Search for the cell housing the specified text and yield its (X, Y) center coordinate. 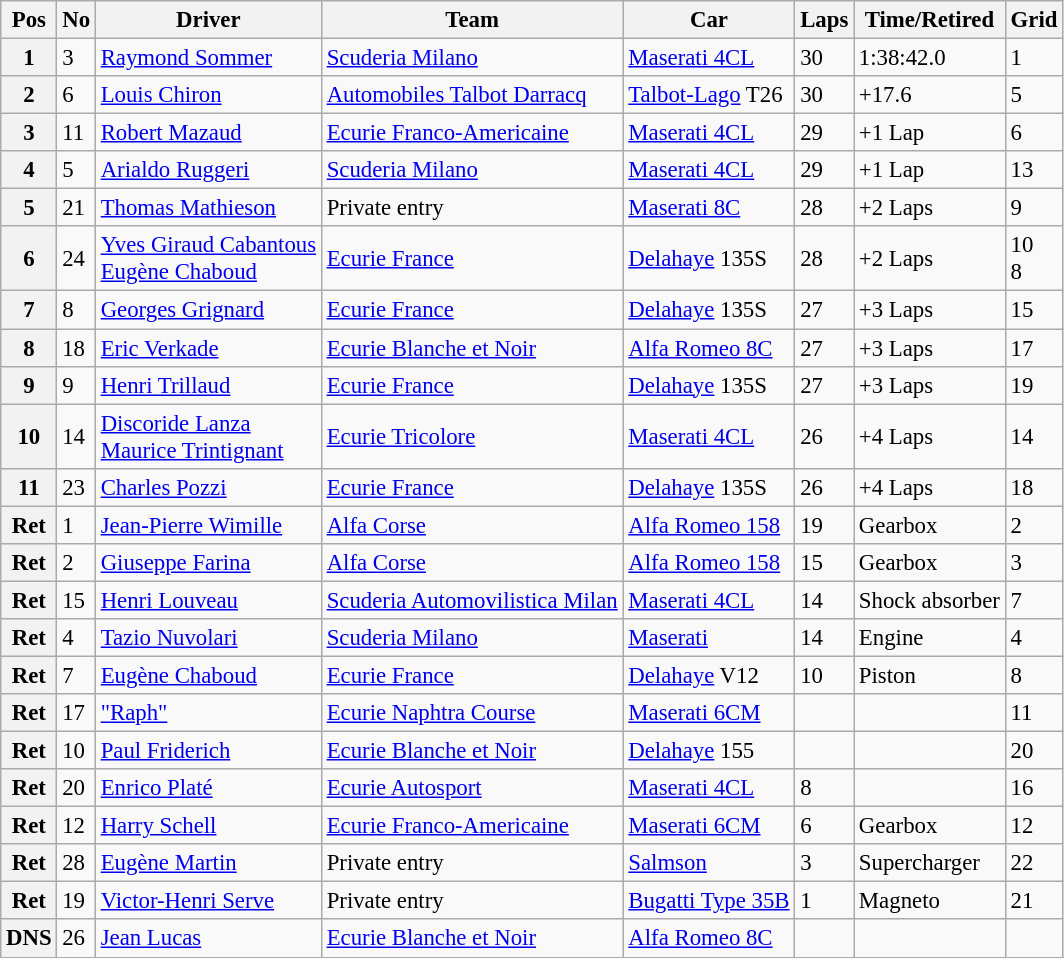
Shock absorber (930, 600)
Arialdo Ruggeri (208, 170)
Engine (930, 638)
Magneto (930, 901)
Eric Verkade (208, 348)
Scuderia Automovilistica Milan (472, 600)
Henri Louveau (208, 600)
Henri Trillaud (208, 385)
Maserati (709, 638)
22 (1034, 863)
Piston (930, 675)
Tazio Nuvolari (208, 638)
Paul Friderich (208, 751)
Eugène Chaboud (208, 675)
Bugatti Type 35B (709, 901)
Talbot-Lago T26 (709, 95)
Georges Grignard (208, 310)
Laps (824, 20)
+17.6 (930, 95)
Yves Giraud Cabantous Eugène Chaboud (208, 258)
Driver (208, 20)
Ecurie Naphtra Course (472, 713)
23 (76, 487)
Jean-Pierre Wimille (208, 525)
108 (1034, 258)
Eugène Martin (208, 863)
Delahaye V12 (709, 675)
13 (1034, 170)
Thomas Mathieson (208, 208)
Jean Lucas (208, 939)
Ecurie Tricolore (472, 436)
Pos (29, 20)
16 (1034, 788)
"Raph" (208, 713)
Raymond Sommer (208, 58)
24 (76, 258)
Ecurie Autosport (472, 788)
Car (709, 20)
Giuseppe Farina (208, 563)
Louis Chiron (208, 95)
Victor-Henri Serve (208, 901)
No (76, 20)
Charles Pozzi (208, 487)
Maserati 8C (709, 208)
Team (472, 20)
Grid (1034, 20)
Supercharger (930, 863)
Automobiles Talbot Darracq (472, 95)
Time/Retired (930, 20)
Discoride Lanza Maurice Trintignant (208, 436)
1:38:42.0 (930, 58)
DNS (29, 939)
Harry Schell (208, 826)
Enrico Platé (208, 788)
Salmson (709, 863)
Delahaye 155 (709, 751)
Robert Mazaud (208, 133)
